Identify which cell holds the provided text, then report its (X, Y) central coordinate. 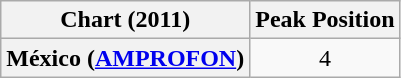
4 (325, 58)
Chart (2011) (126, 20)
Peak Position (325, 20)
México (AMPROFON) (126, 58)
